Search for the cell housing the specified text and yield its [x, y] center coordinate. 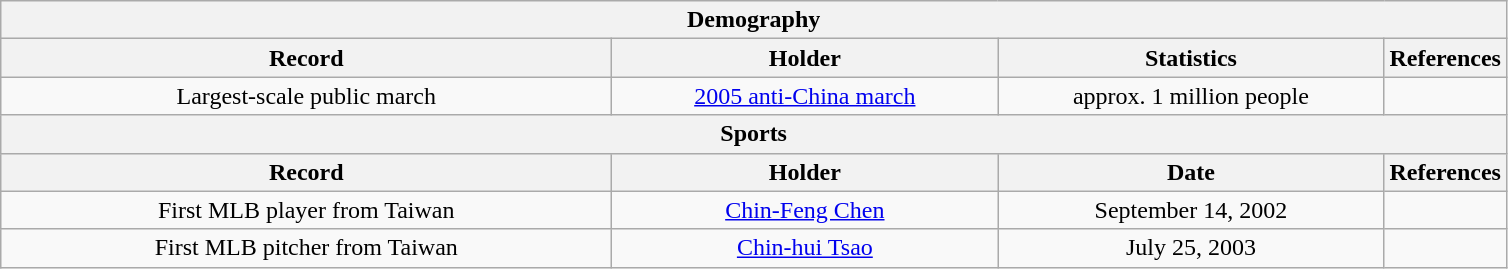
Chin-Feng Chen [805, 210]
Statistics [1191, 58]
2005 anti-China march [805, 96]
Chin-hui Tsao [805, 248]
September 14, 2002 [1191, 210]
First MLB player from Taiwan [306, 210]
July 25, 2003 [1191, 248]
approx. 1 million people [1191, 96]
Demography [754, 20]
Sports [754, 134]
Largest-scale public march [306, 96]
First MLB pitcher from Taiwan [306, 248]
Date [1191, 172]
